Capture the cell that displays the provided text and extract its [x, y] central coordinate. 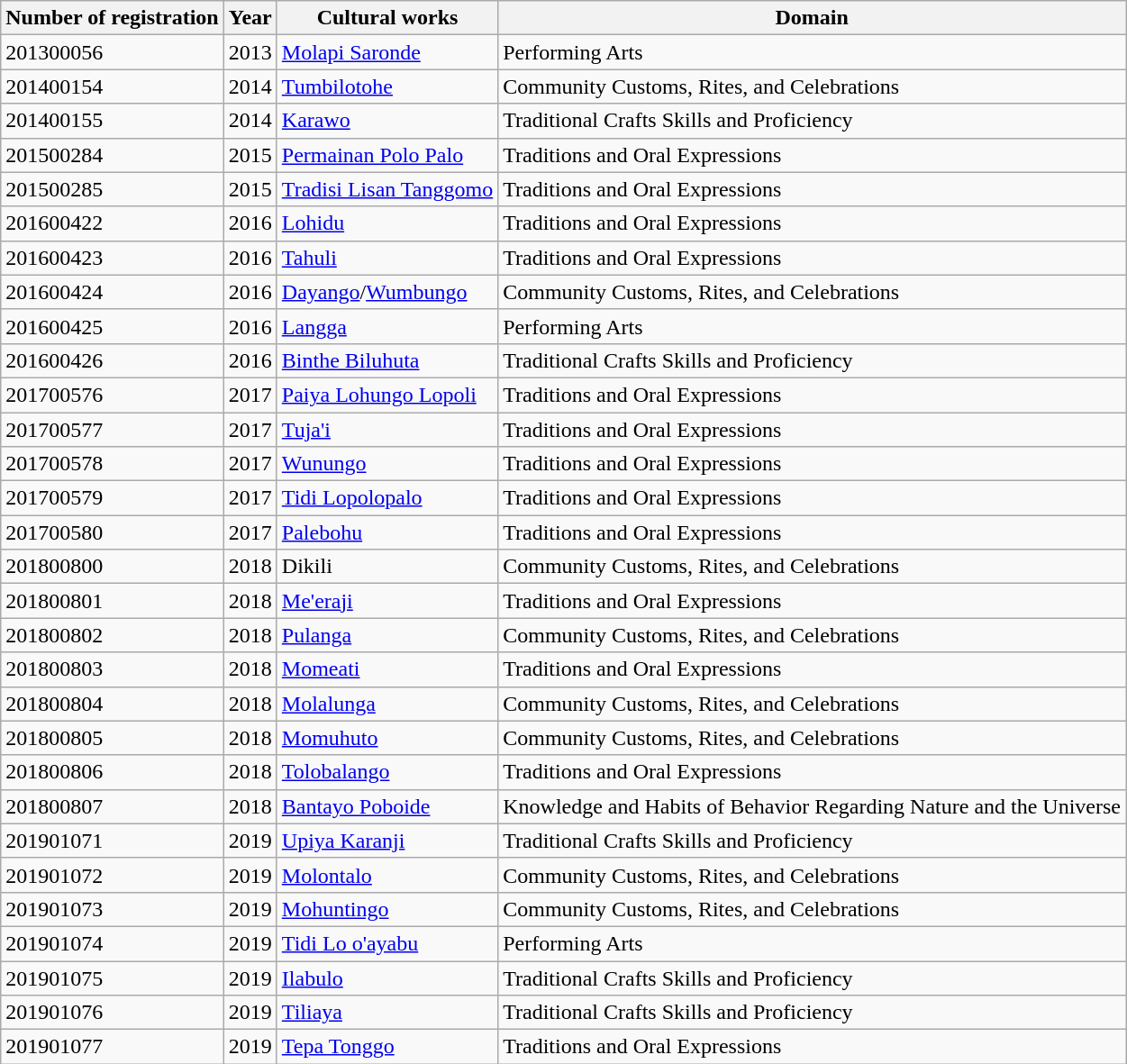
201800804 [112, 704]
201600424 [112, 292]
Momeati [387, 669]
Cultural works [387, 18]
Karawo [387, 121]
Molontalo [387, 875]
201901073 [112, 909]
201500285 [112, 189]
201800807 [112, 806]
201700577 [112, 430]
201800803 [112, 669]
Wunungo [387, 464]
Tahuli [387, 258]
Tradisi Lisan Tanggomo [387, 189]
Me'eraji [387, 601]
201700578 [112, 464]
201901071 [112, 841]
Tiliaya [387, 1013]
Tepa Tonggo [387, 1047]
Molalunga [387, 704]
Permainan Polo Palo [387, 155]
Knowledge and Habits of Behavior Regarding Nature and the Universe [813, 806]
Mohuntingo [387, 909]
201700580 [112, 532]
201700576 [112, 395]
Dikili [387, 567]
Langga [387, 326]
2013 [250, 52]
Upiya Karanji [387, 841]
201500284 [112, 155]
Momuhuto [387, 738]
Lohidu [387, 223]
Paiya Lohungo Lopoli [387, 395]
201800806 [112, 772]
201800802 [112, 635]
Tidi Lo o'ayabu [387, 943]
201901072 [112, 875]
Tuja'i [387, 430]
Tidi Lopolopalo [387, 498]
Ilabulo [387, 978]
Number of registration [112, 18]
Tumbilotohe [387, 86]
Dayango/Wumbungo [387, 292]
201400155 [112, 121]
201800805 [112, 738]
201901077 [112, 1047]
201400154 [112, 86]
Binthe Biluhuta [387, 360]
Domain [813, 18]
Year [250, 18]
Pulanga [387, 635]
201300056 [112, 52]
201800800 [112, 567]
201600423 [112, 258]
Tolobalango [387, 772]
Palebohu [387, 532]
201600426 [112, 360]
201901074 [112, 943]
201800801 [112, 601]
201901075 [112, 978]
Bantayo Poboide [387, 806]
201700579 [112, 498]
Molapi Saronde [387, 52]
201600425 [112, 326]
201600422 [112, 223]
201901076 [112, 1013]
